Search for the cell housing the specified text and yield its (X, Y) center coordinate. 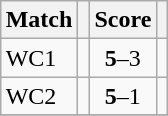
5–1 (123, 96)
Match (39, 20)
WC1 (39, 58)
5–3 (123, 58)
WC2 (39, 96)
Score (123, 20)
